Extract the (x, y) coordinate from the center of the cell holding the provided text.  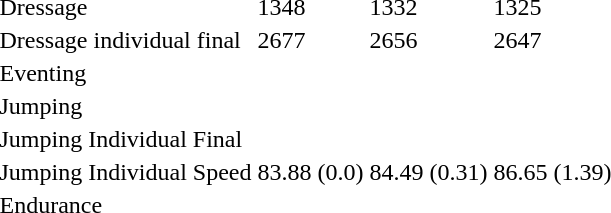
2656 (428, 40)
2677 (310, 40)
83.88 (0.0) (310, 172)
84.49 (0.31) (428, 172)
